Detect which cell encompasses the target text, then output its [X, Y] center coordinate. 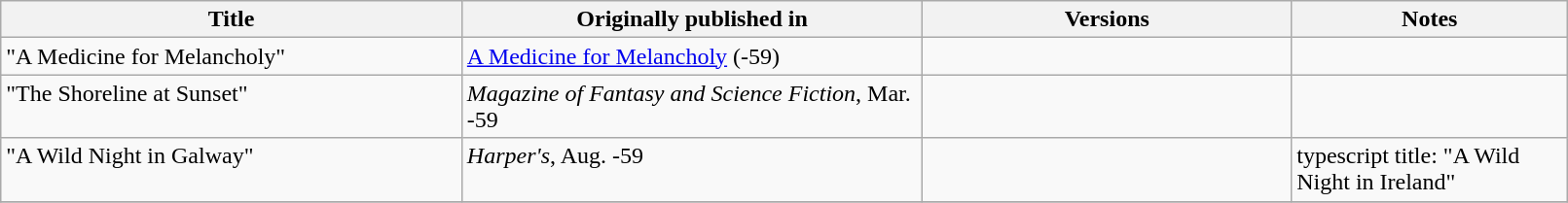
Harper's, Aug. -59 [692, 169]
Title [232, 19]
typescript title: "A Wild Night in Ireland" [1430, 169]
"A Wild Night in Galway" [232, 169]
Originally published in [692, 19]
"The Shoreline at Sunset" [232, 107]
Versions [1108, 19]
A Medicine for Melancholy (-59) [692, 56]
Notes [1430, 19]
Magazine of Fantasy and Science Fiction, Mar. -59 [692, 107]
"A Medicine for Melancholy" [232, 56]
